Scan for the cell matching the given text and deliver its [x, y] coordinate at center. 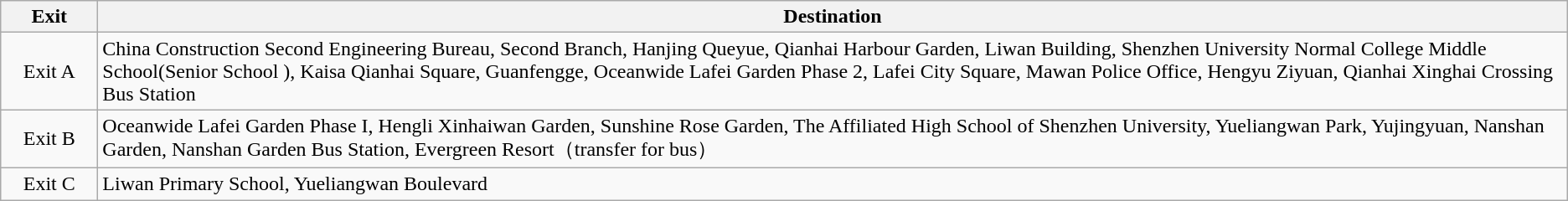
Destination [833, 17]
Exit C [49, 183]
Exit B [49, 139]
Liwan Primary School, Yueliangwan Boulevard [833, 183]
Exit [49, 17]
Exit A [49, 71]
